Scan for the cell matching the given text and deliver its [x, y] coordinate at center. 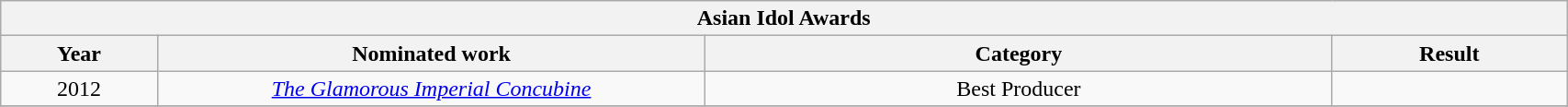
Year [79, 53]
Category [1019, 53]
Nominated work [432, 53]
Best Producer [1019, 89]
Asian Idol Awards [784, 18]
Result [1450, 53]
The Glamorous Imperial Concubine [432, 89]
2012 [79, 89]
